Return the [x, y] coordinate for the center point of the cell that contains the specified text.  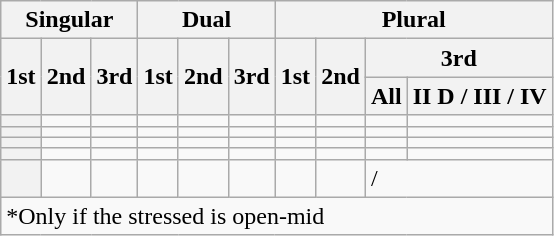
*Only if the stressed is open-mid [276, 216]
Plural [414, 20]
/ [458, 178]
II D / III / IV [480, 96]
All [386, 96]
Singular [70, 20]
Dual [206, 20]
